Identify which cell holds the provided text, then report its (x, y) central coordinate. 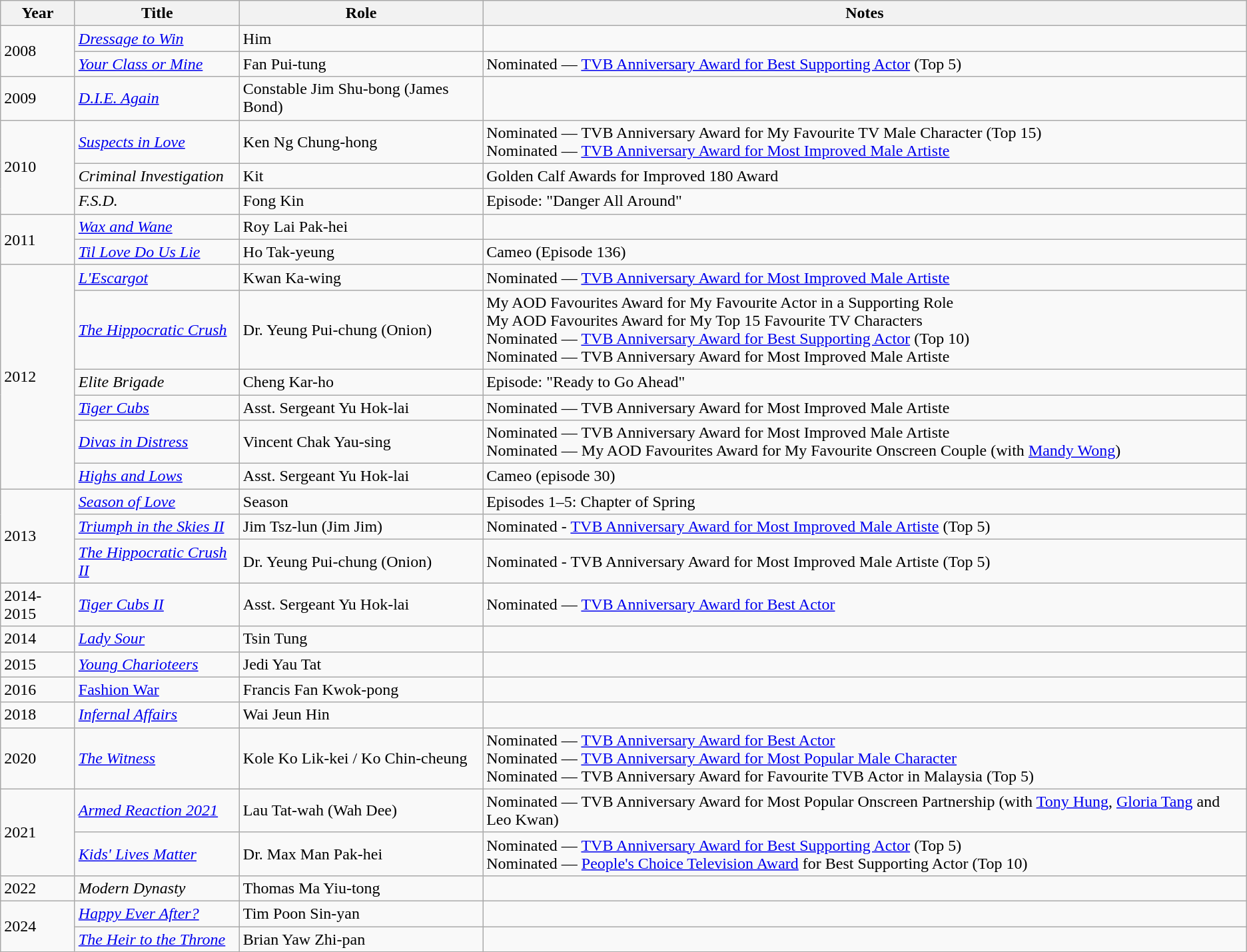
Tsin Tung (361, 639)
Divas in Distress (157, 442)
Fan Pui-tung (361, 64)
F.S.D. (157, 201)
Year (38, 13)
Kole Ko Lik-kei / Ko Chin-cheung (361, 758)
Jim Tsz-lun (Jim Jim) (361, 527)
Nominated — TVB Anniversary Award for Best Supporting Actor (Top 5) (865, 64)
L'Escargot (157, 277)
Kwan Ka-wing (361, 277)
Episodes 1–5: Chapter of Spring (865, 502)
Tim Poon Sin-yan (361, 913)
Lady Sour (157, 639)
Til Love Do Us Lie (157, 252)
Brian Yaw Zhi-pan (361, 939)
2014-2015 (38, 605)
Jedi Yau Tat (361, 664)
Season of Love (157, 502)
Young Charioteers (157, 664)
D.I.E. Again (157, 99)
Ho Tak-yeung (361, 252)
Vincent Chak Yau-sing (361, 442)
Title (157, 13)
2024 (38, 926)
Criminal Investigation (157, 176)
Elite Brigade (157, 382)
2012 (38, 376)
Armed Reaction 2021 (157, 810)
Infernal Affairs (157, 715)
Season (361, 502)
2016 (38, 690)
The Witness (157, 758)
Episode: "Danger All Around" (865, 201)
Him (361, 39)
Fong Kin (361, 201)
2020 (38, 758)
Nominated — TVB Anniversary Award for Best Supporting Actor (Top 5) Nominated — People's Choice Television Award for Best Supporting Actor (Top 10) (865, 854)
2015 (38, 664)
Fashion War (157, 690)
Cheng Kar-ho (361, 382)
Kids' Lives Matter (157, 854)
Cameo (Episode 136) (865, 252)
Triumph in the Skies II (157, 527)
Notes (865, 13)
Nominated — TVB Anniversary Award for Best Actor (865, 605)
2018 (38, 715)
Wai Jeun Hin (361, 715)
2021 (38, 832)
2013 (38, 536)
2022 (38, 888)
Episode: "Ready to Go Ahead" (865, 382)
Francis Fan Kwok-pong (361, 690)
Your Class or Mine (157, 64)
Golden Calf Awards for Improved 180 Award (865, 176)
2008 (38, 51)
The Hippocratic Crush II (157, 561)
Highs and Lows (157, 476)
Modern Dynasty (157, 888)
2011 (38, 239)
Suspects in Love (157, 141)
Dr. Max Man Pak-hei (361, 854)
Dressage to Win (157, 39)
Lau Tat-wah (Wah Dee) (361, 810)
Role (361, 13)
Cameo (episode 30) (865, 476)
Nominated — TVB Anniversary Award for My Favourite TV Male Character (Top 15)Nominated — TVB Anniversary Award for Most Improved Male Artiste (865, 141)
The Hippocratic Crush (157, 329)
Roy Lai Pak-hei (361, 227)
Wax and Wane (157, 227)
Thomas Ma Yiu-tong (361, 888)
Nominated — TVB Anniversary Award for Most Popular Onscreen Partnership (with Tony Hung, Gloria Tang and Leo Kwan) (865, 810)
2014 (38, 639)
Constable Jim Shu-bong (James Bond) (361, 99)
Tiger Cubs (157, 407)
The Heir to the Throne (157, 939)
Tiger Cubs II (157, 605)
2010 (38, 167)
Happy Ever After? (157, 913)
2009 (38, 99)
Kit (361, 176)
Ken Ng Chung-hong (361, 141)
